From the cell containing the given text, extract its center point as (x, y) coordinate. 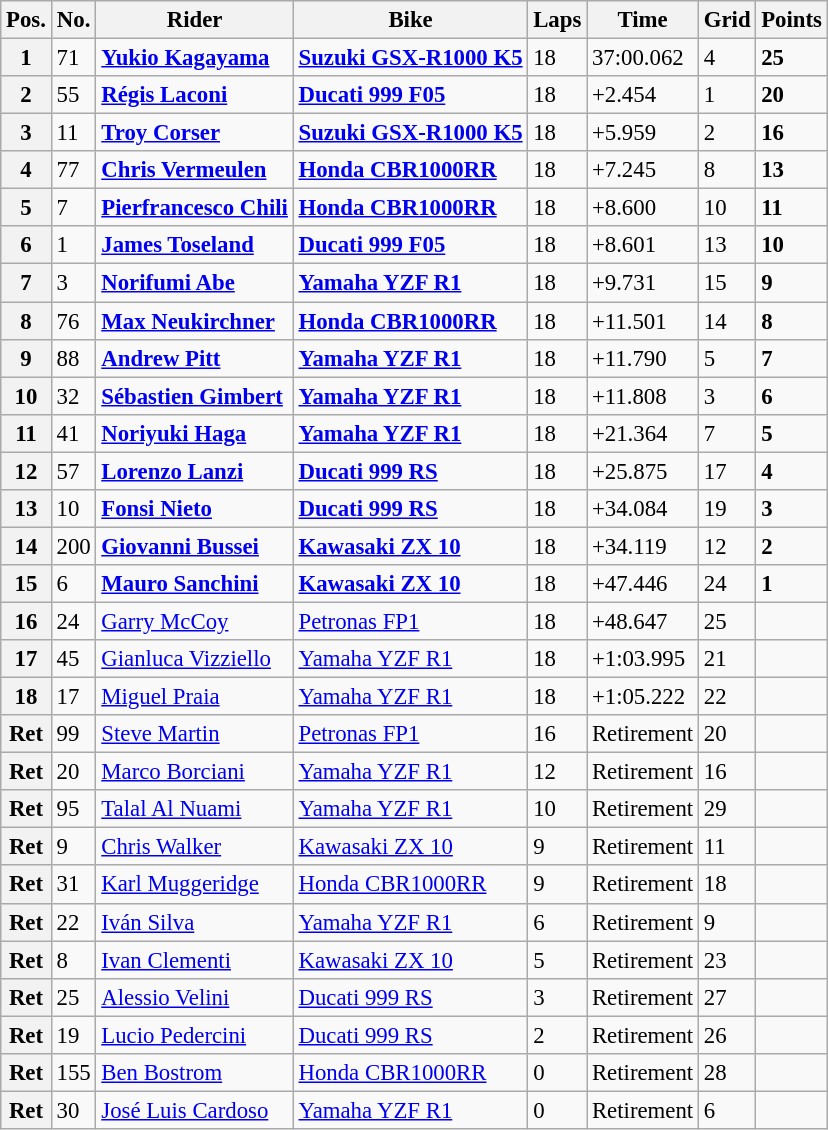
+8.601 (643, 245)
41 (74, 433)
+34.119 (643, 546)
Régis Laconi (194, 95)
+5.959 (643, 133)
Pierfrancesco Chili (194, 208)
+1:03.995 (643, 659)
Miguel Praia (194, 697)
155 (74, 1073)
Gianluca Vizziello (194, 659)
Steve Martin (194, 734)
Sébastien Gimbert (194, 396)
29 (726, 809)
+11.501 (643, 321)
Chris Walker (194, 847)
30 (74, 1110)
32 (74, 396)
Bike (410, 20)
+21.364 (643, 433)
Fonsi Nieto (194, 509)
+1:05.222 (643, 697)
+34.084 (643, 509)
Pos. (26, 20)
88 (74, 358)
76 (74, 321)
21 (726, 659)
Talal Al Nuami (194, 809)
27 (726, 997)
Giovanni Bussei (194, 546)
Iván Silva (194, 922)
No. (74, 20)
+8.600 (643, 208)
Chris Vermeulen (194, 170)
Ben Bostrom (194, 1073)
Time (643, 20)
Laps (558, 20)
+2.454 (643, 95)
Lucio Pedercini (194, 1035)
Ivan Clementi (194, 960)
Lorenzo Lanzi (194, 471)
Garry McCoy (194, 621)
77 (74, 170)
23 (726, 960)
+47.446 (643, 584)
Yukio Kagayama (194, 58)
Points (792, 20)
31 (74, 885)
Rider (194, 20)
James Toseland (194, 245)
99 (74, 734)
Mauro Sanchini (194, 584)
José Luis Cardoso (194, 1110)
28 (726, 1073)
Karl Muggeridge (194, 885)
95 (74, 809)
+7.245 (643, 170)
37:00.062 (643, 58)
26 (726, 1035)
Andrew Pitt (194, 358)
Troy Corser (194, 133)
Alessio Velini (194, 997)
Max Neukirchner (194, 321)
57 (74, 471)
45 (74, 659)
55 (74, 95)
Norifumi Abe (194, 283)
+9.731 (643, 283)
+25.875 (643, 471)
+11.808 (643, 396)
71 (74, 58)
+11.790 (643, 358)
Grid (726, 20)
Marco Borciani (194, 772)
200 (74, 546)
Noriyuki Haga (194, 433)
+48.647 (643, 621)
